Search for the cell housing the specified text and yield its (x, y) center coordinate. 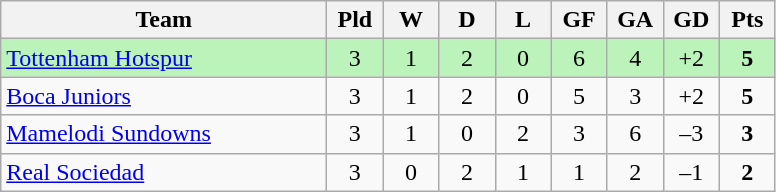
D (467, 20)
GA (635, 20)
Tottenham Hotspur (164, 58)
GF (579, 20)
4 (635, 58)
Pld (355, 20)
W (411, 20)
GD (691, 20)
Boca Juniors (164, 96)
Team (164, 20)
–1 (691, 172)
L (523, 20)
Pts (747, 20)
Real Sociedad (164, 172)
Mamelodi Sundowns (164, 134)
–3 (691, 134)
